Locate the cell with the specified text and output its [X, Y] center coordinate. 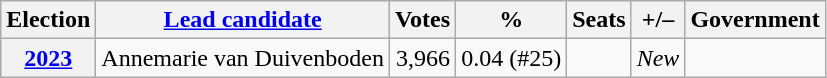
% [512, 20]
Election [48, 20]
New [658, 58]
Annemarie van Duivenboden [243, 58]
Seats [599, 20]
3,966 [422, 58]
Votes [422, 20]
2023 [48, 58]
Government [755, 20]
Lead candidate [243, 20]
0.04 (#25) [512, 58]
+/– [658, 20]
